Scan for the cell matching the given text and deliver its [x, y] coordinate at center. 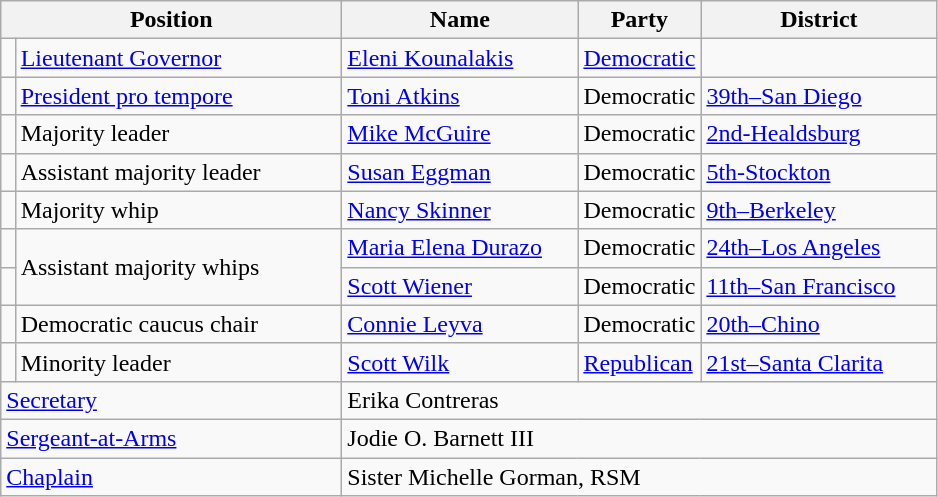
Name [460, 20]
Eleni Kounalakis [460, 58]
Party [640, 20]
President pro tempore [178, 96]
39th–San Diego [819, 96]
Majority leader [178, 134]
District [819, 20]
2nd-Healdsburg [819, 134]
Jodie O. Barnett III [640, 438]
11th–San Francisco [819, 286]
Assistant majority leader [178, 172]
Chaplain [172, 477]
Scott Wiener [460, 286]
Majority whip [178, 210]
Lieutenant Governor [178, 58]
5th-Stockton [819, 172]
Nancy Skinner [460, 210]
Sister Michelle Gorman, RSM [640, 477]
Position [172, 20]
9th–Berkeley [819, 210]
20th–Chino [819, 324]
24th–Los Angeles [819, 248]
Secretary [172, 400]
Connie Leyva [460, 324]
Republican [640, 362]
Minority leader [178, 362]
Scott Wilk [460, 362]
21st–Santa Clarita [819, 362]
Erika Contreras [640, 400]
Mike McGuire [460, 134]
Toni Atkins [460, 96]
Assistant majority whips [178, 267]
Sergeant-at-Arms [172, 438]
Democratic caucus chair [178, 324]
Maria Elena Durazo [460, 248]
Susan Eggman [460, 172]
